Extract the (x, y) coordinate from the center of the cell holding the provided text.  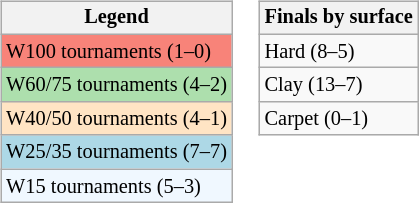
Carpet (0–1) (339, 119)
W60/75 tournaments (4–2) (116, 85)
Clay (13–7) (339, 85)
W100 tournaments (1–0) (116, 51)
W40/50 tournaments (4–1) (116, 119)
Finals by surface (339, 18)
Legend (116, 18)
W25/35 tournaments (7–7) (116, 152)
W15 tournaments (5–3) (116, 186)
Hard (8–5) (339, 51)
